Identify which cell holds the provided text, then report its (X, Y) central coordinate. 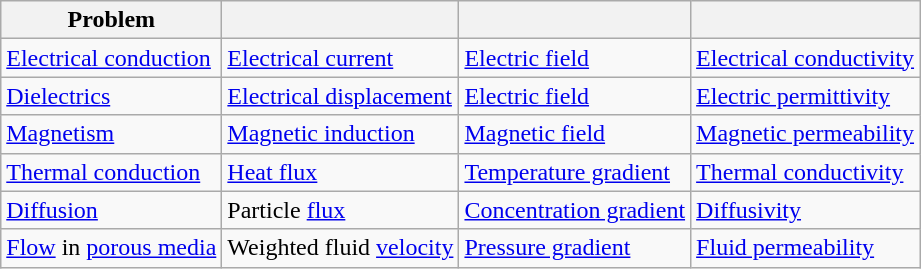
Problem (112, 20)
Weighted fluid velocity (340, 248)
Fluid permeability (806, 248)
Dielectrics (112, 96)
Flow in porous media (112, 248)
Electrical conductivity (806, 58)
Electrical conduction (112, 58)
Diffusivity (806, 210)
Heat flux (340, 172)
Temperature gradient (575, 172)
Electric permittivity (806, 96)
Magnetism (112, 134)
Electrical current (340, 58)
Thermal conductivity (806, 172)
Concentration gradient (575, 210)
Pressure gradient (575, 248)
Particle flux (340, 210)
Magnetic induction (340, 134)
Magnetic field (575, 134)
Diffusion (112, 210)
Electrical displacement (340, 96)
Magnetic permeability (806, 134)
Thermal conduction (112, 172)
